Identify which cell holds the provided text, then report its (X, Y) central coordinate. 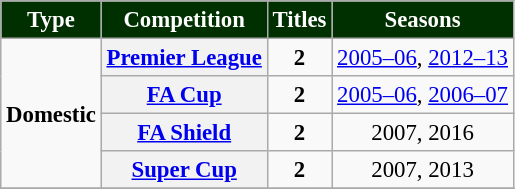
Domestic (51, 114)
FA Shield (184, 133)
Competition (184, 20)
Super Cup (184, 170)
2007, 2016 (422, 133)
2007, 2013 (422, 170)
2005–06, 2006–07 (422, 95)
Titles (300, 20)
Premier League (184, 58)
Type (51, 20)
FA Cup (184, 95)
2005–06, 2012–13 (422, 58)
Seasons (422, 20)
